Determine the (x, y) coordinate at the center of the cell enclosing the given text.  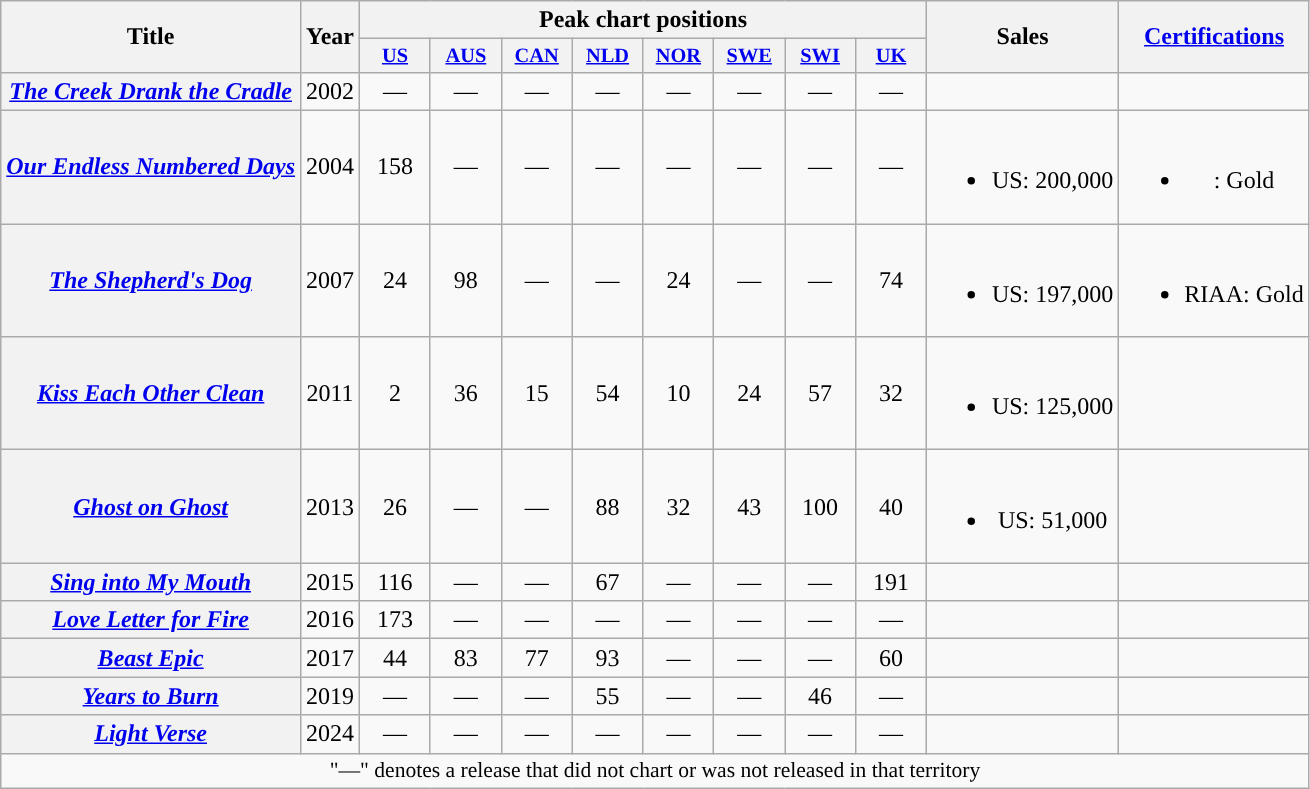
15 (536, 394)
2016 (330, 620)
2013 (330, 506)
158 (396, 168)
Our Endless Numbered Days (151, 168)
10 (678, 394)
Sales (1022, 37)
2 (396, 394)
60 (892, 658)
55 (608, 696)
40 (892, 506)
83 (466, 658)
Love Letter for Fire (151, 620)
44 (396, 658)
46 (820, 696)
100 (820, 506)
2017 (330, 658)
67 (608, 582)
Kiss Each Other Clean (151, 394)
98 (466, 280)
Beast Epic (151, 658)
36 (466, 394)
: Gold (1214, 168)
54 (608, 394)
88 (608, 506)
Light Verse (151, 734)
26 (396, 506)
2007 (330, 280)
"—" denotes a release that did not chart or was not released in that territory (655, 771)
Peak chart positions (644, 20)
US: 51,000 (1022, 506)
SWI (820, 56)
US: 200,000 (1022, 168)
Title (151, 37)
57 (820, 394)
Years to Burn (151, 696)
US: 197,000 (1022, 280)
2002 (330, 91)
NLD (608, 56)
2004 (330, 168)
The Shepherd's Dog (151, 280)
NOR (678, 56)
43 (750, 506)
Year (330, 37)
116 (396, 582)
US (396, 56)
AUS (466, 56)
2024 (330, 734)
Certifications (1214, 37)
SWE (750, 56)
US: 125,000 (1022, 394)
UK (892, 56)
2015 (330, 582)
CAN (536, 56)
74 (892, 280)
93 (608, 658)
The Creek Drank the Cradle (151, 91)
191 (892, 582)
2011 (330, 394)
77 (536, 658)
2019 (330, 696)
173 (396, 620)
RIAA: Gold (1214, 280)
Sing into My Mouth (151, 582)
Ghost on Ghost (151, 506)
